Extract the [x, y] coordinate from the center of the cell holding the provided text.  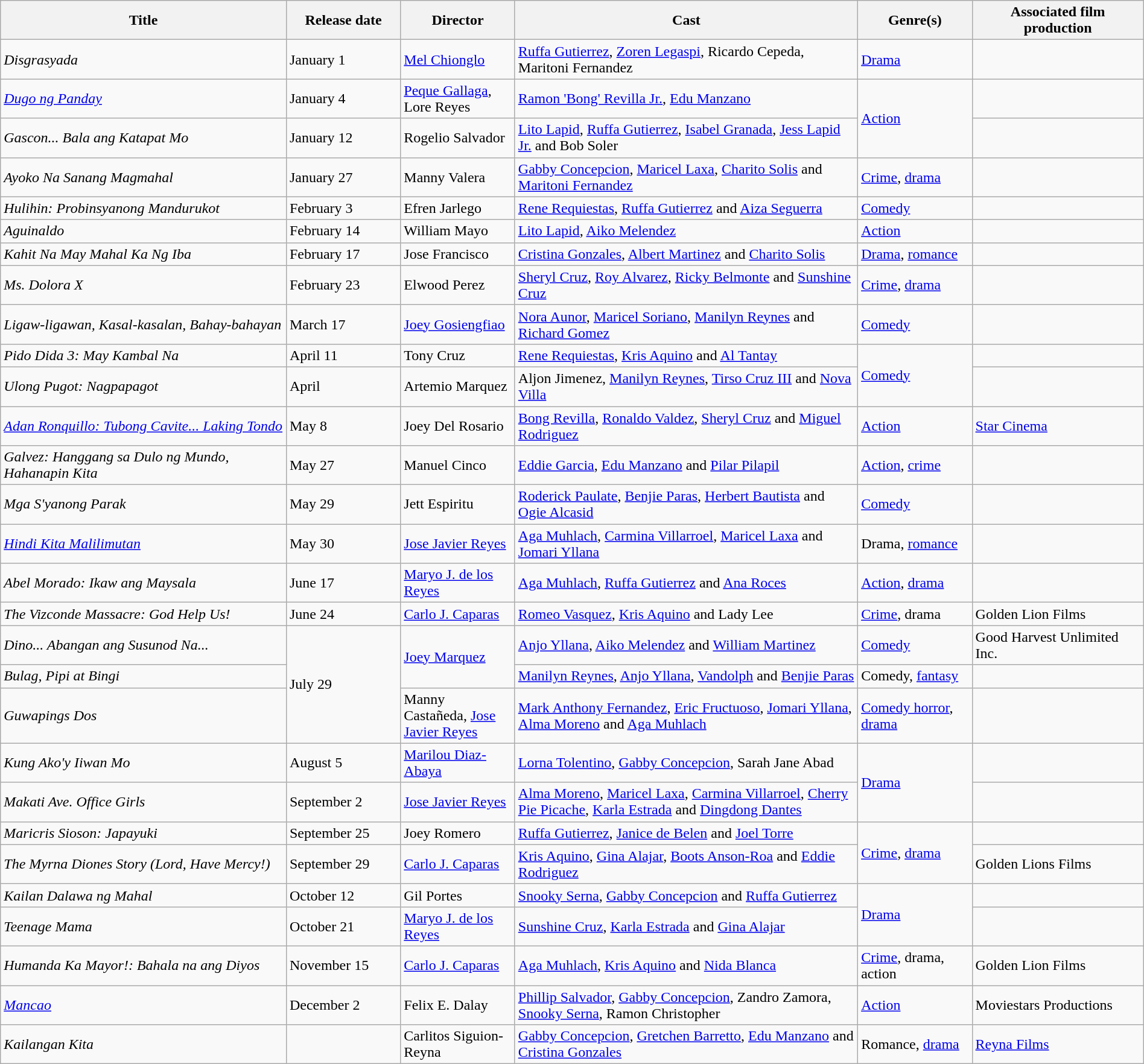
Comedy horror, drama [915, 715]
Marilou Diaz-Abaya [457, 762]
Carlitos Siguion-Reyna [457, 1045]
Manilyn Reynes, Anjo Yllana, Vandolph and Benjie Paras [686, 676]
Phillip Salvador, Gabby Concepcion, Zandro Zamora, Snooky Serna, Ramon Christopher [686, 1005]
Reyna Films [1058, 1045]
Dugo ng Panday [144, 99]
Aga Muhlach, Carmina Villarroel, Maricel Laxa and Jomari Yllana [686, 544]
Aljon Jimenez, Manilyn Reynes, Tirso Cruz III and Nova Villa [686, 386]
Pido Dida 3: May Kambal Na [144, 355]
Joey Marquez [457, 656]
June 24 [343, 614]
Teenage Mama [144, 926]
Rene Requiestas, Kris Aquino and Al Tantay [686, 355]
Roderick Paulate, Benjie Paras, Herbert Bautista and Ogie Alcasid [686, 504]
October 12 [343, 895]
Humanda Ka Mayor!: Bahala na ang Diyos [144, 965]
Felix E. Dalay [457, 1005]
May 30 [343, 544]
Kris Aquino, Gina Alajar, Boots Anson-Roa and Eddie Rodriguez [686, 864]
Kailangan Kita [144, 1045]
Genre(s) [915, 21]
Lorna Tolentino, Gabby Concepcion, Sarah Jane Abad [686, 762]
September 29 [343, 864]
Ayoko Na Sanang Magmahal [144, 177]
Efren Jarlego [457, 208]
The Myrna Diones Story (Lord, Have Mercy!) [144, 864]
Moviestars Productions [1058, 1005]
Ligaw-ligawan, Kasal-kasalan, Bahay-bahayan [144, 325]
Mark Anthony Fernandez, Eric Fructuoso, Jomari Yllana, Alma Moreno and Aga Muhlach [686, 715]
Disgrasyada [144, 59]
Crime, drama, action [915, 965]
October 21 [343, 926]
Snooky Serna, Gabby Concepcion and Ruffa Gutierrez [686, 895]
Kailan Dalawa ng Mahal [144, 895]
Action, crime [915, 466]
Manny Castañeda, Jose Javier Reyes [457, 715]
The Vizconde Massacre: God Help Us! [144, 614]
Mel Chionglo [457, 59]
Gabby Concepcion, Gretchen Barretto, Edu Manzano and Cristina Gonzales [686, 1045]
August 5 [343, 762]
Ruffa Gutierrez, Zoren Legaspi, Ricardo Cepeda, Maritoni Fernandez [686, 59]
Lito Lapid, Ruffa Gutierrez, Isabel Granada, Jess Lapid Jr. and Bob Soler [686, 138]
May 27 [343, 466]
Rogelio Salvador [457, 138]
July 29 [343, 684]
Hindi Kita Malilimutan [144, 544]
Joey Gosiengfiao [457, 325]
Makati Ave. Office Girls [144, 802]
Eddie Garcia, Edu Manzano and Pilar Pilapil [686, 466]
Dino... Abangan ang Susunod Na... [144, 645]
Release date [343, 21]
Gabby Concepcion, Maricel Laxa, Charito Solis and Maritoni Fernandez [686, 177]
January 1 [343, 59]
Mancao [144, 1005]
Kung Ako'y Iiwan Mo [144, 762]
Bulag, Pipi at Bingi [144, 676]
Sunshine Cruz, Karla Estrada and Gina Alajar [686, 926]
Golden Lions Films [1058, 864]
Artemio Marquez [457, 386]
February 3 [343, 208]
Alma Moreno, Maricel Laxa, Carmina Villarroel, Cherry Pie Picache, Karla Estrada and Dingdong Dantes [686, 802]
Aguinaldo [144, 231]
Romeo Vasquez, Kris Aquino and Lady Lee [686, 614]
May 29 [343, 504]
Action, drama [915, 583]
January 4 [343, 99]
Peque Gallaga,Lore Reyes [457, 99]
Aga Muhlach, Kris Aquino and Nida Blanca [686, 965]
Romance, drama [915, 1045]
Ruffa Gutierrez, Janice de Belen and Joel Torre [686, 833]
Lito Lapid, Aiko Melendez [686, 231]
Sheryl Cruz, Roy Alvarez, Ricky Belmonte and Sunshine Cruz [686, 285]
Star Cinema [1058, 426]
Cristina Gonzales, Albert Martinez and Charito Solis [686, 254]
September 2 [343, 802]
Jose Francisco [457, 254]
Rene Requiestas, Ruffa Gutierrez and Aiza Seguerra [686, 208]
April 11 [343, 355]
Maricris Sioson: Japayuki [144, 833]
January 27 [343, 177]
Anjo Yllana, Aiko Melendez and William Martinez [686, 645]
Comedy, fantasy [915, 676]
May 8 [343, 426]
Adan Ronquillo: Tubong Cavite... Laking Tondo [144, 426]
Joey Romero [457, 833]
Abel Morado: Ikaw ang Maysala [144, 583]
February 23 [343, 285]
December 2 [343, 1005]
September 25 [343, 833]
Jett Espiritu [457, 504]
January 12 [343, 138]
Associated film production [1058, 21]
Good Harvest Unlimited Inc. [1058, 645]
Elwood Perez [457, 285]
Aga Muhlach, Ruffa Gutierrez and Ana Roces [686, 583]
June 17 [343, 583]
Manuel Cinco [457, 466]
Manny Valera [457, 177]
Galvez: Hanggang sa Dulo ng Mundo, Hahanapin Kita [144, 466]
Ulong Pugot: Nagpapagot [144, 386]
Hulihin: Probinsyanong Mandurukot [144, 208]
Guwapings Dos [144, 715]
Ramon 'Bong' Revilla Jr., Edu Manzano [686, 99]
Tony Cruz [457, 355]
Director [457, 21]
April [343, 386]
Ms. Dolora X [144, 285]
Cast [686, 21]
Bong Revilla, Ronaldo Valdez, Sheryl Cruz and Miguel Rodriguez [686, 426]
Gil Portes [457, 895]
Joey Del Rosario [457, 426]
November 15 [343, 965]
February 14 [343, 231]
Gascon... Bala ang Katapat Mo [144, 138]
Title [144, 21]
Kahit Na May Mahal Ka Ng Iba [144, 254]
Mga S'yanong Parak [144, 504]
William Mayo [457, 231]
Nora Aunor, Maricel Soriano, Manilyn Reynes and Richard Gomez [686, 325]
March 17 [343, 325]
February 17 [343, 254]
